Find where the given text appears and provide that cell's center as [X, Y] coordinate. 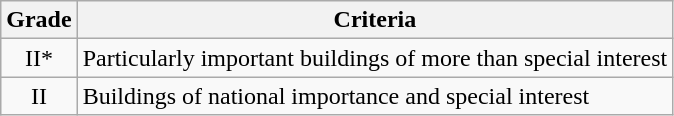
II* [39, 58]
II [39, 96]
Particularly important buildings of more than special interest [375, 58]
Criteria [375, 20]
Grade [39, 20]
Buildings of national importance and special interest [375, 96]
